Return the [x, y] coordinate for the center point of the cell that contains the specified text.  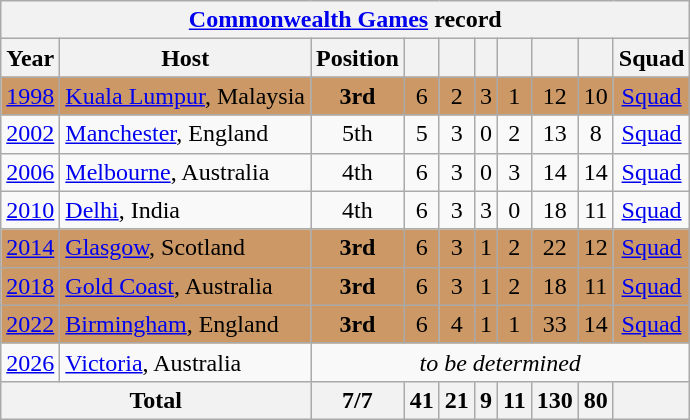
2002 [30, 134]
4 [456, 324]
Commonwealth Games record [346, 20]
2022 [30, 324]
5th [358, 134]
Total [156, 400]
41 [422, 400]
Kuala Lumpur, Malaysia [186, 96]
Manchester, England [186, 134]
Position [358, 58]
Year [30, 58]
Gold Coast, Australia [186, 286]
Host [186, 58]
8 [596, 134]
80 [596, 400]
2014 [30, 248]
2006 [30, 172]
2026 [30, 362]
Victoria, Australia [186, 362]
Glasgow, Scotland [186, 248]
21 [456, 400]
13 [554, 134]
2010 [30, 210]
5 [422, 134]
22 [554, 248]
Delhi, India [186, 210]
1998 [30, 96]
7/7 [358, 400]
9 [486, 400]
to be determined [500, 362]
10 [596, 96]
Birmingham, England [186, 324]
33 [554, 324]
2018 [30, 286]
130 [554, 400]
Melbourne, Australia [186, 172]
